Capture the cell that displays the provided text and extract its [x, y] central coordinate. 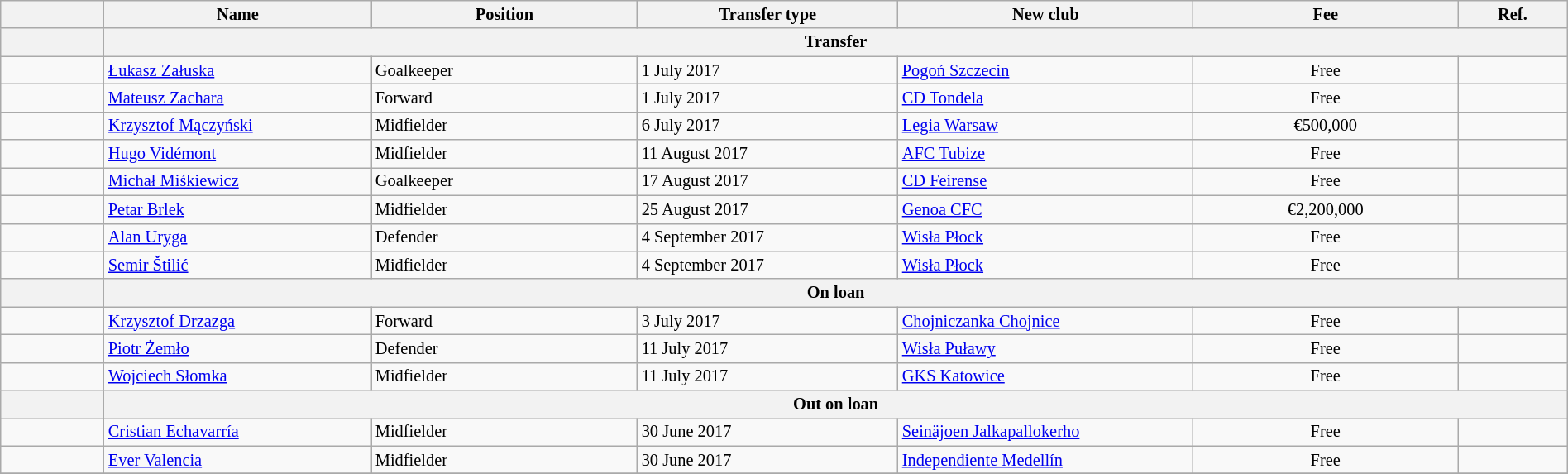
Out on loan [835, 405]
3 July 2017 [767, 321]
Position [504, 14]
Petar Brlek [238, 209]
Wisła Puławy [1045, 348]
Krzysztof Mączyński [238, 126]
6 July 2017 [767, 126]
Krzysztof Drzazga [238, 321]
Łukasz Załuska [238, 70]
Genoa CFC [1045, 209]
CD Tondela [1045, 98]
Name [238, 14]
Cristian Echavarría [238, 432]
Mateusz Zachara [238, 98]
Ref. [1513, 14]
Fee [1326, 14]
11 August 2017 [767, 154]
Legia Warsaw [1045, 126]
Chojniczanka Chojnice [1045, 321]
Alan Uryga [238, 237]
On loan [835, 293]
Wojciech Słomka [238, 376]
GKS Katowice [1045, 376]
17 August 2017 [767, 181]
Piotr Żemło [238, 348]
Ever Valencia [238, 460]
Transfer type [767, 14]
€2,200,000 [1326, 209]
Semir Štilić [238, 265]
New club [1045, 14]
Transfer [835, 42]
25 August 2017 [767, 209]
AFC Tubize [1045, 154]
Michał Miśkiewicz [238, 181]
Hugo Vidémont [238, 154]
Seinäjoen Jalkapallokerho [1045, 432]
Pogoń Szczecin [1045, 70]
Independiente Medellín [1045, 460]
CD Feirense [1045, 181]
€500,000 [1326, 126]
